Output the (X, Y) coordinate of the center of the cell containing the given text.  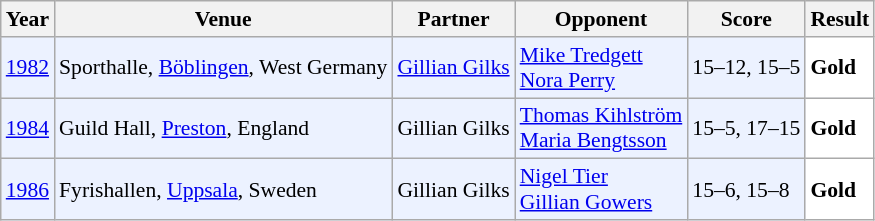
1982 (28, 68)
1984 (28, 128)
Partner (453, 19)
Mike Tredgett Nora Perry (602, 68)
Result (840, 19)
Thomas Kihlström Maria Bengtsson (602, 128)
Guild Hall, Preston, England (223, 128)
15–6, 15–8 (746, 190)
Opponent (602, 19)
Fyrishallen, Uppsala, Sweden (223, 190)
1986 (28, 190)
Sporthalle, Böblingen, West Germany (223, 68)
Year (28, 19)
Venue (223, 19)
15–5, 17–15 (746, 128)
Nigel Tier Gillian Gowers (602, 190)
Score (746, 19)
15–12, 15–5 (746, 68)
